Identify which cell holds the provided text, then report its (X, Y) central coordinate. 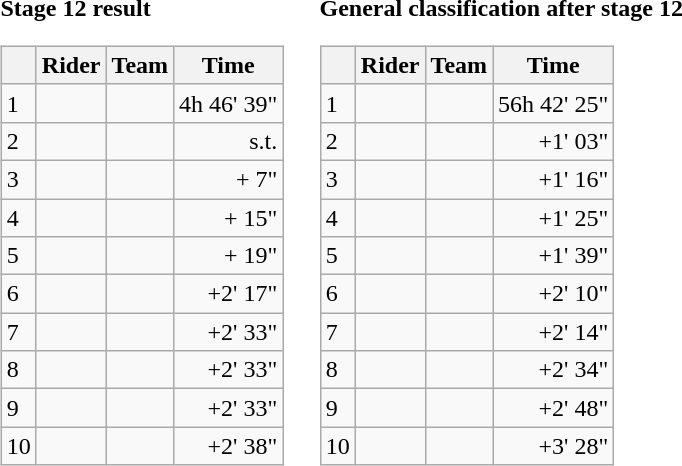
+2' 10" (554, 294)
s.t. (228, 141)
+2' 14" (554, 332)
+ 7" (228, 179)
+1' 25" (554, 217)
+2' 17" (228, 294)
+3' 28" (554, 446)
+2' 48" (554, 408)
4h 46' 39" (228, 103)
56h 42' 25" (554, 103)
+1' 39" (554, 256)
+1' 16" (554, 179)
+2' 34" (554, 370)
+2' 38" (228, 446)
+ 19" (228, 256)
+1' 03" (554, 141)
+ 15" (228, 217)
